Identify which cell holds the provided text, then report its [X, Y] central coordinate. 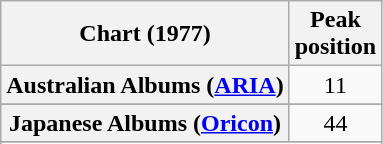
Peakposition [335, 34]
Australian Albums (ARIA) [145, 85]
11 [335, 85]
Japanese Albums (Oricon) [145, 123]
Chart (1977) [145, 34]
44 [335, 123]
